Find where the given text appears and provide that cell's center as [x, y] coordinate. 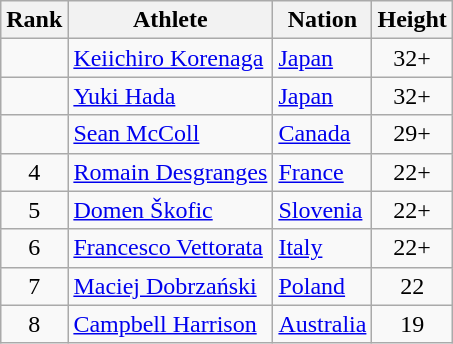
Campbell Harrison [170, 324]
Domen Škofic [170, 210]
5 [34, 210]
19 [412, 324]
6 [34, 248]
Maciej Dobrzański [170, 286]
France [322, 172]
22 [412, 286]
4 [34, 172]
Australia [322, 324]
Italy [322, 248]
Canada [322, 134]
Rank [34, 20]
Romain Desgranges [170, 172]
Yuki Hada [170, 96]
Height [412, 20]
7 [34, 286]
Francesco Vettorata [170, 248]
Poland [322, 286]
Slovenia [322, 210]
Athlete [170, 20]
Nation [322, 20]
8 [34, 324]
Keiichiro Korenaga [170, 58]
Sean McColl [170, 134]
29+ [412, 134]
